For the text-containing cell, return its midpoint in [x, y] coordinate format. 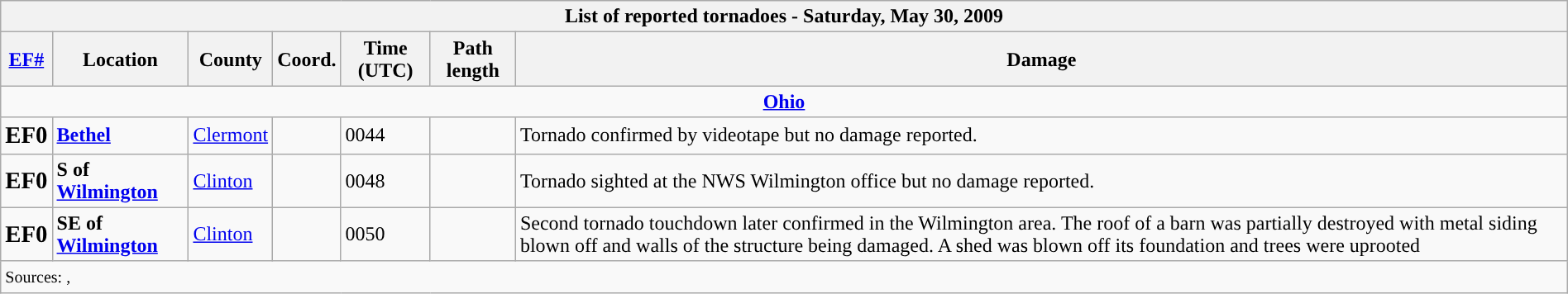
Location [121, 59]
Sources: , [784, 277]
Tornado sighted at the NWS Wilmington office but no damage reported. [1041, 180]
Path length [473, 59]
0050 [385, 235]
Time (UTC) [385, 59]
Damage [1041, 59]
SE of Wilmington [121, 235]
List of reported tornadoes - Saturday, May 30, 2009 [784, 17]
Bethel [121, 135]
S of Wilmington [121, 180]
Ohio [784, 102]
Tornado confirmed by videotape but no damage reported. [1041, 135]
EF# [26, 59]
Coord. [307, 59]
County [231, 59]
0044 [385, 135]
0048 [385, 180]
Clermont [231, 135]
